Output the (X, Y) coordinate of the center of the cell containing the given text.  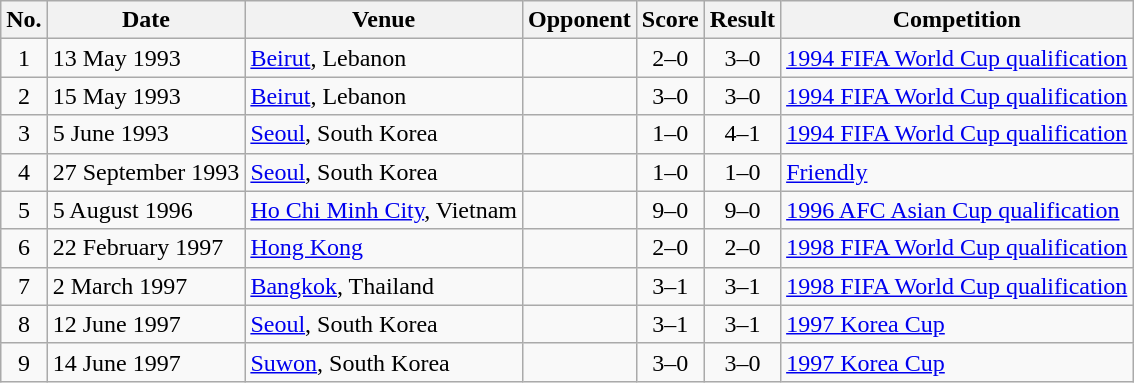
4 (24, 172)
8 (24, 324)
Bangkok, Thailand (384, 286)
Competition (957, 20)
Ho Chi Minh City, Vietnam (384, 210)
5 June 1993 (146, 134)
1996 AFC Asian Cup qualification (957, 210)
1 (24, 58)
2 March 1997 (146, 286)
7 (24, 286)
Score (670, 20)
2 (24, 96)
Suwon, South Korea (384, 362)
12 June 1997 (146, 324)
5 August 1996 (146, 210)
15 May 1993 (146, 96)
3 (24, 134)
6 (24, 248)
Friendly (957, 172)
4–1 (742, 134)
13 May 1993 (146, 58)
Date (146, 20)
22 February 1997 (146, 248)
No. (24, 20)
Opponent (579, 20)
Venue (384, 20)
9 (24, 362)
5 (24, 210)
27 September 1993 (146, 172)
14 June 1997 (146, 362)
Result (742, 20)
Hong Kong (384, 248)
